Return [X, Y] of the center of cell containing provided text 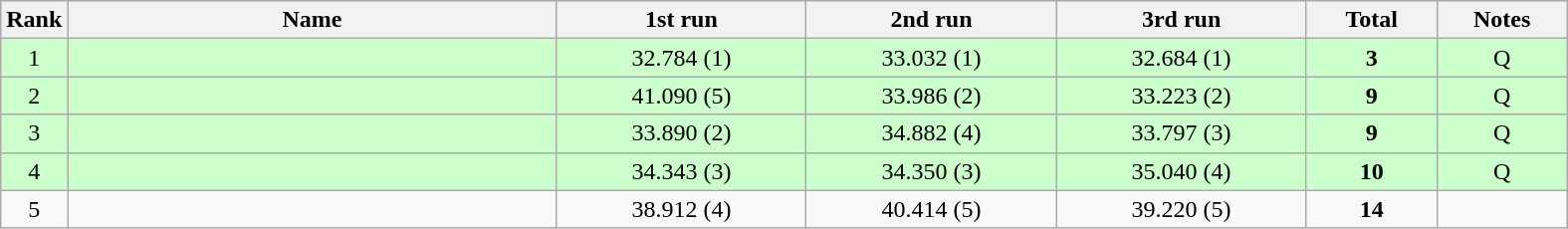
10 [1372, 171]
3rd run [1181, 20]
1 [34, 58]
5 [34, 209]
33.890 (2) [681, 133]
38.912 (4) [681, 209]
33.986 (2) [932, 96]
14 [1372, 209]
Name [313, 20]
33.032 (1) [932, 58]
Rank [34, 20]
33.797 (3) [1181, 133]
39.220 (5) [1181, 209]
32.684 (1) [1181, 58]
4 [34, 171]
2nd run [932, 20]
40.414 (5) [932, 209]
Total [1372, 20]
34.343 (3) [681, 171]
1st run [681, 20]
32.784 (1) [681, 58]
2 [34, 96]
41.090 (5) [681, 96]
33.223 (2) [1181, 96]
Notes [1501, 20]
34.350 (3) [932, 171]
34.882 (4) [932, 133]
35.040 (4) [1181, 171]
